Locate the cell with the specified text and output its (X, Y) center coordinate. 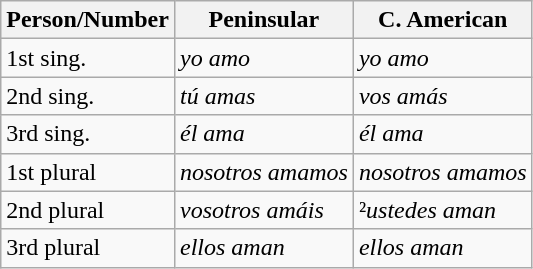
vosotros amáis (264, 210)
Peninsular (264, 20)
1st plural (88, 172)
1st sing. (88, 58)
3rd sing. (88, 134)
vos amás (442, 96)
C. American (442, 20)
Person/Number (88, 20)
²ustedes aman (442, 210)
tú amas (264, 96)
2nd sing. (88, 96)
2nd plural (88, 210)
3rd plural (88, 248)
